Pinpoint the cell where the given text exists, returning its (X, Y) midpoint coordinate. 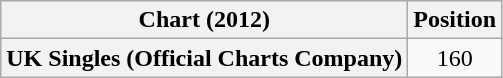
UK Singles (Official Charts Company) (204, 58)
160 (455, 58)
Chart (2012) (204, 20)
Position (455, 20)
